Detect which cell encompasses the target text, then output its [X, Y] center coordinate. 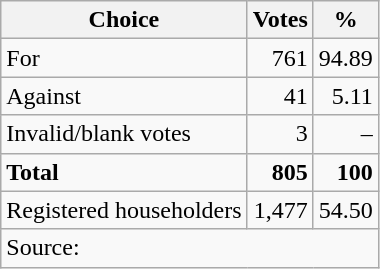
41 [280, 96]
Choice [124, 20]
Registered householders [124, 210]
805 [280, 172]
Votes [280, 20]
For [124, 58]
– [346, 134]
Total [124, 172]
Source: [190, 248]
94.89 [346, 58]
100 [346, 172]
5.11 [346, 96]
Invalid/blank votes [124, 134]
1,477 [280, 210]
3 [280, 134]
54.50 [346, 210]
% [346, 20]
761 [280, 58]
Against [124, 96]
